Provide the (X, Y) coordinate of the cell's center where the given text is located.  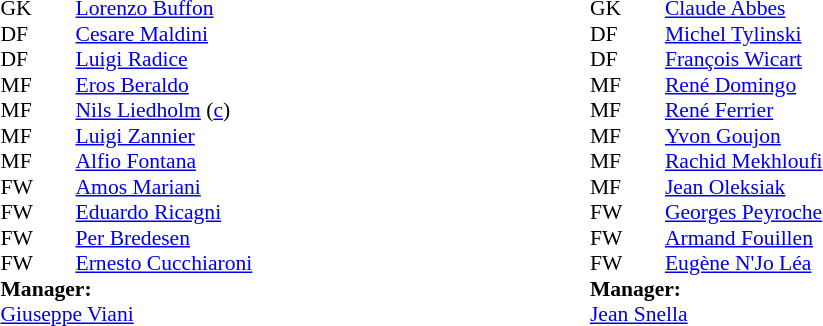
René Domingo (744, 85)
Jean Oleksiak (744, 187)
Luigi Radice (164, 59)
Per Bredesen (164, 238)
René Ferrier (744, 111)
Nils Liedholm (c) (164, 111)
Eugène N'Jo Léa (744, 263)
Michel Tylinski (744, 34)
François Wicart (744, 59)
Eros Beraldo (164, 85)
Ernesto Cucchiaroni (164, 263)
Georges Peyroche (744, 213)
Luigi Zannier (164, 136)
Yvon Goujon (744, 136)
Rachid Mekhloufi (744, 161)
Cesare Maldini (164, 34)
Alfio Fontana (164, 161)
Amos Mariani (164, 187)
Eduardo Ricagni (164, 213)
Armand Fouillen (744, 238)
